Output the [x, y] coordinate of the center of the cell containing the given text.  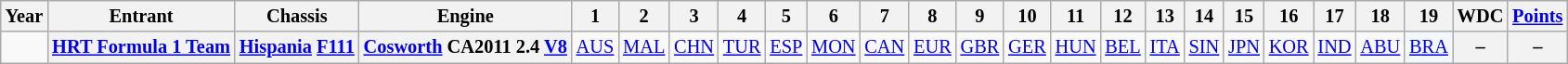
BEL [1122, 47]
8 [932, 16]
14 [1205, 16]
10 [1027, 16]
4 [742, 16]
MAL [644, 47]
MON [834, 47]
HRT Formula 1 Team [141, 47]
7 [884, 16]
IND [1335, 47]
6 [834, 16]
TUR [742, 47]
SIN [1205, 47]
ESP [785, 47]
JPN [1244, 47]
BRA [1429, 47]
9 [980, 16]
Year [24, 16]
CHN [694, 47]
EUR [932, 47]
Chassis [297, 16]
GER [1027, 47]
12 [1122, 16]
KOR [1289, 47]
Points [1537, 16]
Cosworth CA2011 2.4 V8 [466, 47]
18 [1380, 16]
19 [1429, 16]
11 [1076, 16]
Hispania F111 [297, 47]
CAN [884, 47]
GBR [980, 47]
WDC [1481, 16]
HUN [1076, 47]
1 [595, 16]
13 [1165, 16]
15 [1244, 16]
3 [694, 16]
5 [785, 16]
Engine [466, 16]
AUS [595, 47]
17 [1335, 16]
2 [644, 16]
Entrant [141, 16]
16 [1289, 16]
ABU [1380, 47]
ITA [1165, 47]
